Detect which cell encompasses the target text, then output its [X, Y] center coordinate. 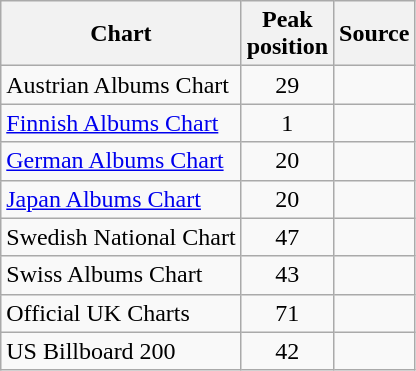
43 [287, 275]
US Billboard 200 [121, 351]
Source [374, 34]
71 [287, 313]
Official UK Charts [121, 313]
Peakposition [287, 34]
29 [287, 85]
47 [287, 237]
Swedish National Chart [121, 237]
Swiss Albums Chart [121, 275]
Austrian Albums Chart [121, 85]
Chart [121, 34]
Japan Albums Chart [121, 199]
1 [287, 123]
42 [287, 351]
Finnish Albums Chart [121, 123]
German Albums Chart [121, 161]
